From the cell containing the given text, extract its center point as (x, y) coordinate. 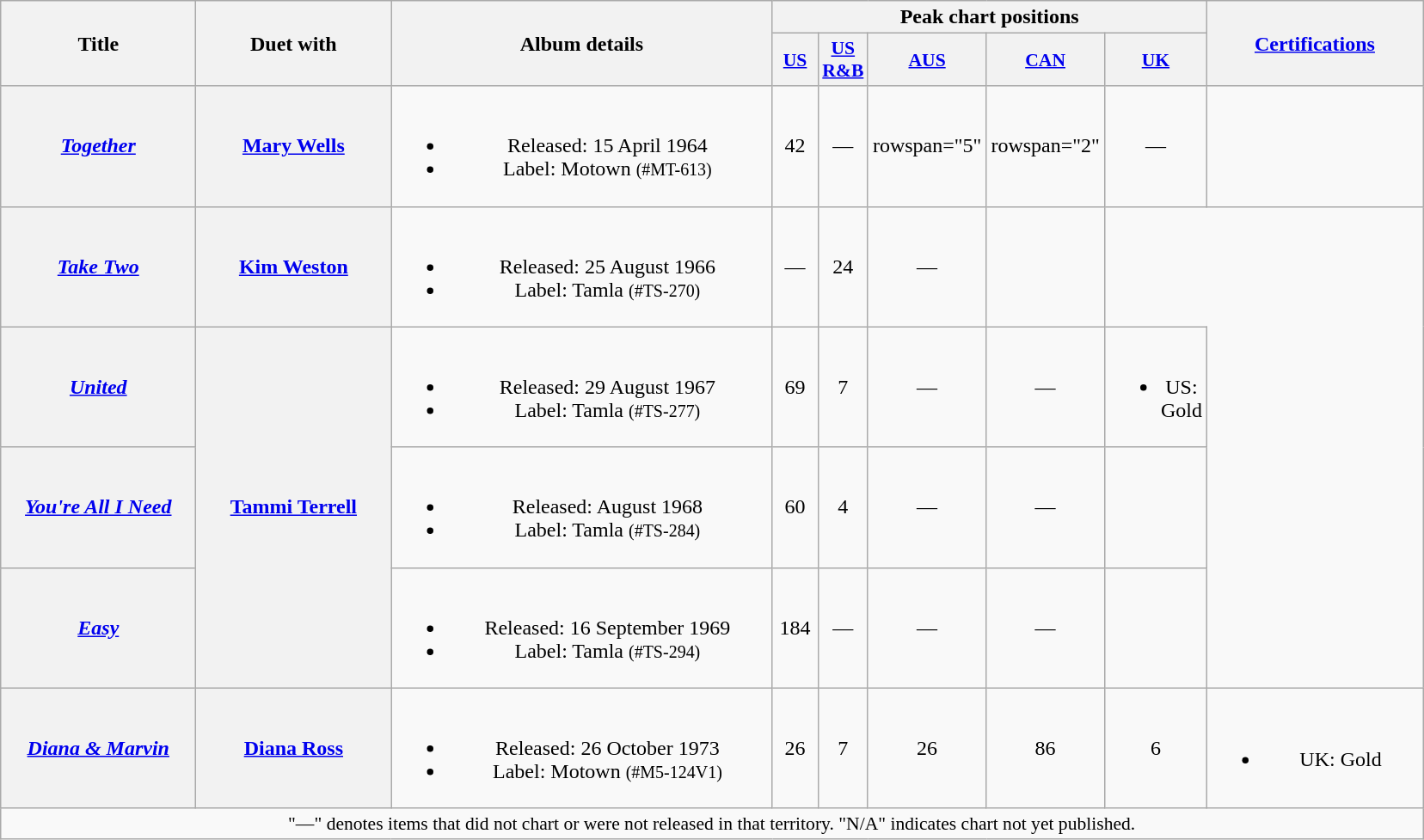
Tammi Terrell (294, 507)
United (98, 387)
"—" denotes items that did not chart or were not released in that territory. "N/A" indicates chart not yet published. (712, 824)
rowspan="5" (927, 146)
Mary Wells (294, 146)
UK: Gold (1314, 748)
Diana Ross (294, 748)
Peak chart positions (990, 17)
42 (795, 146)
Certifications (1314, 43)
Take Two (98, 267)
rowspan="2" (1046, 146)
Title (98, 43)
US: Gold (1156, 387)
Easy (98, 628)
184 (795, 628)
US (795, 60)
6 (1156, 748)
Diana & Marvin (98, 748)
Album details (581, 43)
Released: 26 October 1973Label: Motown (#M5-124V1) (581, 748)
Kim Weston (294, 267)
60 (795, 507)
UK (1156, 60)
69 (795, 387)
4 (843, 507)
Released: 16 September 1969Label: Tamla (#TS-294) (581, 628)
Duet with (294, 43)
Released: August 1968Label: Tamla (#TS-284) (581, 507)
AUS (927, 60)
Released: 29 August 1967Label: Tamla (#TS-277) (581, 387)
Together (98, 146)
24 (843, 267)
Released: 25 August 1966Label: Tamla (#TS-270) (581, 267)
You're All I Need (98, 507)
86 (1046, 748)
CAN (1046, 60)
USR&B (843, 60)
Released: 15 April 1964Label: Motown (#MT-613) (581, 146)
